Extract the (x, y) coordinate from the center of the cell holding the provided text.  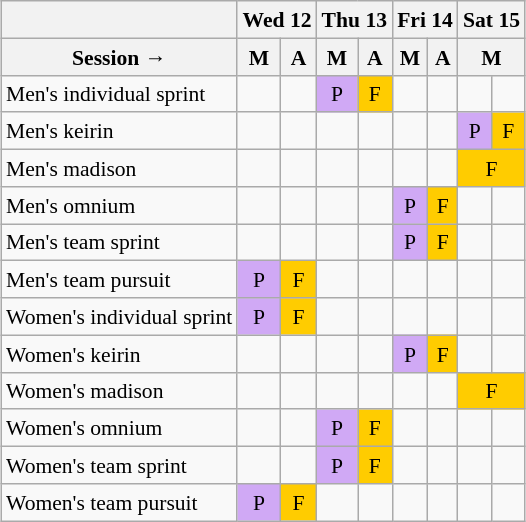
Men's team sprint (120, 242)
Fri 14 (425, 20)
Women's team pursuit (120, 502)
Men's omnium (120, 204)
Men's madison (120, 168)
Women's individual sprint (120, 316)
Men's keirin (120, 130)
Session → (120, 56)
Women's team sprint (120, 464)
Men's team pursuit (120, 280)
Women's keirin (120, 354)
Sat 15 (492, 20)
Thu 13 (355, 20)
Wed 12 (276, 20)
Women's madison (120, 390)
Men's individual sprint (120, 94)
Women's omnium (120, 428)
